Scan for the cell matching the given text and deliver its [X, Y] coordinate at center. 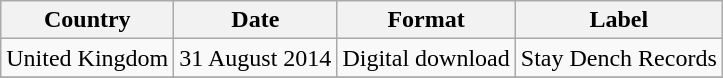
Label [618, 20]
Date [256, 20]
United Kingdom [88, 58]
Country [88, 20]
Stay Dench Records [618, 58]
31 August 2014 [256, 58]
Digital download [426, 58]
Format [426, 20]
